Find where the given text appears and provide that cell's center as [X, Y] coordinate. 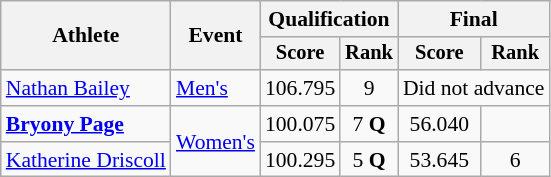
100.075 [300, 124]
Final [474, 19]
Bryony Page [86, 124]
Men's [216, 88]
Did not advance [474, 88]
Nathan Bailey [86, 88]
Event [216, 36]
56.040 [440, 124]
Women's [216, 142]
7 Q [369, 124]
Qualification [329, 19]
9 [369, 88]
106.795 [300, 88]
Athlete [86, 36]
